Pinpoint the cell where the given text exists, returning its (X, Y) midpoint coordinate. 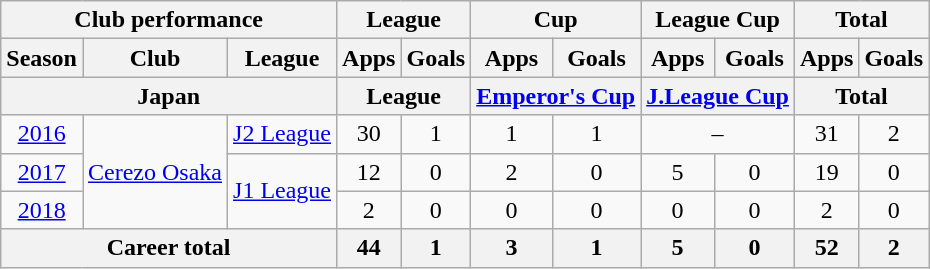
Club (154, 58)
J1 League (282, 191)
Club performance (169, 20)
J.League Cup (718, 96)
Career total (169, 248)
2018 (42, 210)
12 (369, 172)
52 (826, 248)
Season (42, 58)
– (718, 134)
3 (512, 248)
31 (826, 134)
League Cup (718, 20)
J2 League (282, 134)
Cup (556, 20)
30 (369, 134)
Cerezo Osaka (154, 172)
44 (369, 248)
Emperor's Cup (556, 96)
2017 (42, 172)
2016 (42, 134)
Japan (169, 96)
19 (826, 172)
